Provide the [X, Y] coordinate of the cell's center where the given text is located.  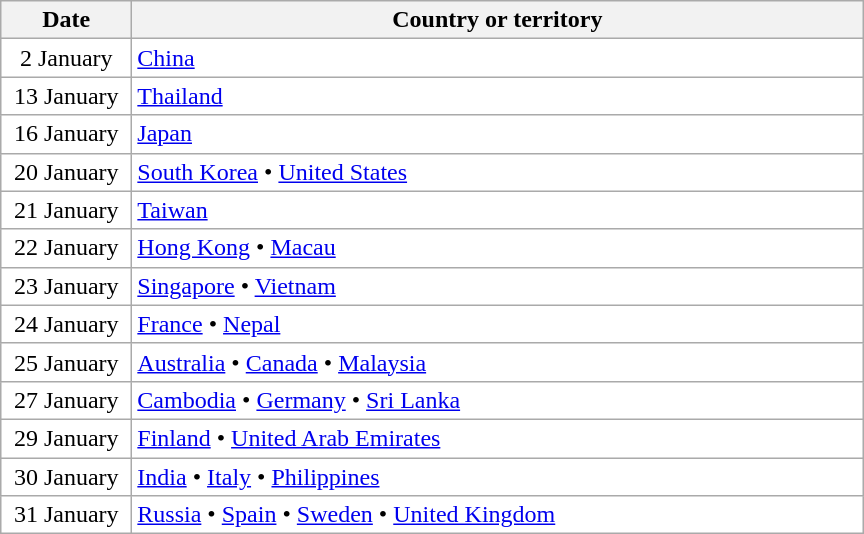
Australia • Canada • Malaysia [498, 362]
Thailand [498, 96]
India • Italy • Philippines [498, 477]
Japan [498, 134]
Cambodia • Germany • Sri Lanka [498, 400]
21 January [66, 210]
20 January [66, 172]
Hong Kong • Macau [498, 248]
29 January [66, 438]
Country or territory [498, 20]
27 January [66, 400]
South Korea • United States [498, 172]
China [498, 58]
25 January [66, 362]
Russia • Spain • Sweden • United Kingdom [498, 515]
24 January [66, 324]
13 January [66, 96]
Singapore • Vietnam [498, 286]
Date [66, 20]
31 January [66, 515]
16 January [66, 134]
Taiwan [498, 210]
23 January [66, 286]
22 January [66, 248]
2 January [66, 58]
France • Nepal [498, 324]
30 January [66, 477]
Finland • United Arab Emirates [498, 438]
